Provide the (x, y) coordinate of the cell's center where the given text is located.  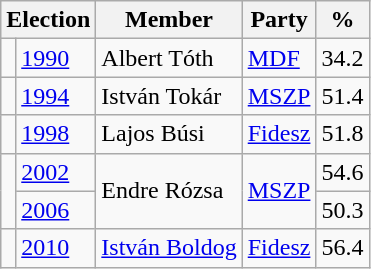
Endre Rózsa (169, 191)
54.6 (342, 172)
2006 (56, 210)
Election (48, 20)
51.8 (342, 134)
2010 (56, 248)
István Boldog (169, 248)
56.4 (342, 248)
51.4 (342, 96)
István Tokár (169, 96)
Party (279, 20)
MDF (279, 58)
Lajos Búsi (169, 134)
2002 (56, 172)
Member (169, 20)
1994 (56, 96)
50.3 (342, 210)
% (342, 20)
1990 (56, 58)
34.2 (342, 58)
Albert Tóth (169, 58)
1998 (56, 134)
